Scan for the cell matching the given text and deliver its (x, y) coordinate at center. 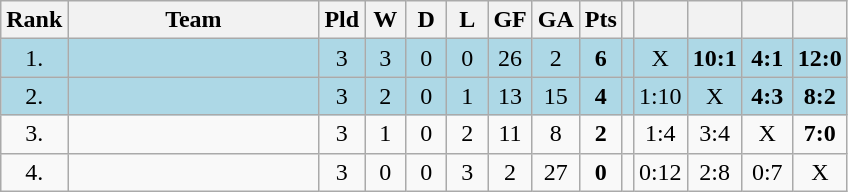
8 (556, 134)
GF (510, 20)
3:4 (714, 134)
27 (556, 172)
4 (600, 96)
2. (34, 96)
Team (194, 20)
11 (510, 134)
7:0 (820, 134)
Pld (342, 20)
1:10 (660, 96)
12:0 (820, 58)
6 (600, 58)
2:8 (714, 172)
15 (556, 96)
4. (34, 172)
4:3 (767, 96)
L (468, 20)
1. (34, 58)
0:7 (767, 172)
Pts (600, 20)
0:12 (660, 172)
1:4 (660, 134)
8:2 (820, 96)
26 (510, 58)
4:1 (767, 58)
3. (34, 134)
W (386, 20)
10:1 (714, 58)
13 (510, 96)
GA (556, 20)
D (426, 20)
Rank (34, 20)
